Determine the [X, Y] coordinate at the center of the cell enclosing the given text.  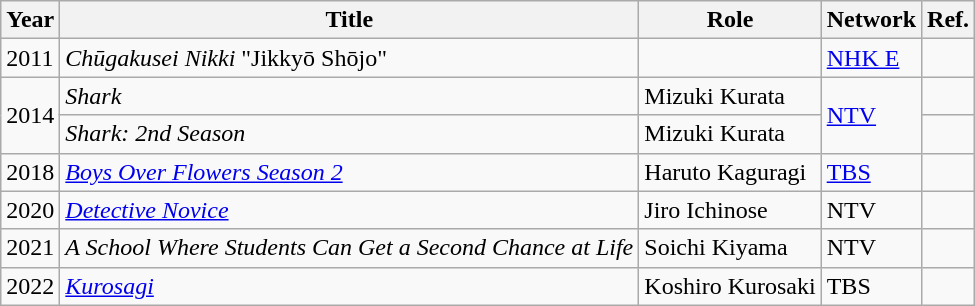
2021 [30, 248]
A School Where Students Can Get a Second Chance at Life [350, 248]
Boys Over Flowers Season 2 [350, 172]
Shark: 2nd Season [350, 134]
Year [30, 20]
Network [871, 20]
2020 [30, 210]
Detective Novice [350, 210]
Soichi Kiyama [730, 248]
2022 [30, 286]
Jiro Ichinose [730, 210]
Shark [350, 96]
NHK E [871, 58]
Role [730, 20]
Chūgakusei Nikki "Jikkyō Shōjo" [350, 58]
Kurosagi [350, 286]
2014 [30, 115]
Title [350, 20]
Koshiro Kurosaki [730, 286]
2011 [30, 58]
2018 [30, 172]
Ref. [948, 20]
Haruto Kaguragi [730, 172]
